From the cell containing the given text, extract its center point as [X, Y] coordinate. 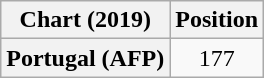
177 [217, 58]
Chart (2019) [86, 20]
Position [217, 20]
Portugal (AFP) [86, 58]
